Find where the given text appears and provide that cell's center as [x, y] coordinate. 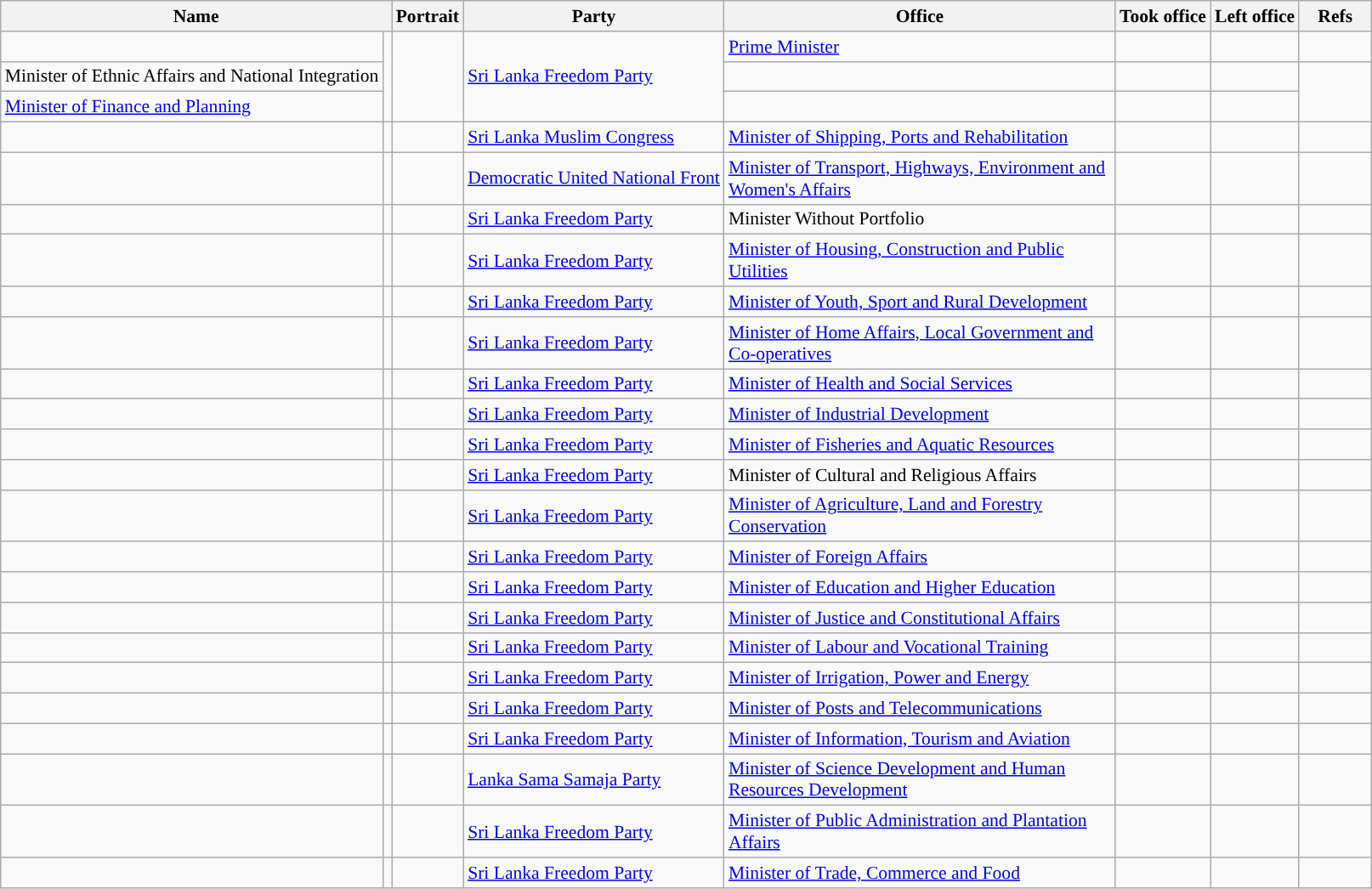
Minister of Cultural and Religious Affairs [920, 475]
Minister of Public Administration and Plantation Affairs [920, 831]
Minister Without Portfolio [920, 219]
Left office [1255, 16]
Minister of Posts and Telecommunications [920, 709]
Minister of Science Development and Human Resources Development [920, 780]
Took office [1163, 16]
Minister of Housing, Construction and Public Utilities [920, 260]
Democratic United National Front [593, 178]
Minister of Foreign Affairs [920, 558]
Minister of Information, Tourism and Aviation [920, 739]
Minister of Industrial Development [920, 415]
Minister of Youth, Sport and Rural Development [920, 302]
Minister of Shipping, Ports and Rehabilitation [920, 138]
Minister of Home Affairs, Local Government and Co-operatives [920, 343]
Minister of Trade, Commerce and Food [920, 873]
Minister of Fisheries and Aquatic Resources [920, 444]
Prime Minister [920, 47]
Minister of Health and Social Services [920, 384]
Refs [1335, 16]
Minister of Justice and Constitutional Affairs [920, 618]
Minister of Education and Higher Education [920, 587]
Sri Lanka Muslim Congress [593, 138]
Name [196, 16]
Party [593, 16]
Minister of Labour and Vocational Training [920, 648]
Portrait [428, 16]
Minister of Agriculture, Land and Forestry Conservation [920, 515]
Minister of Irrigation, Power and Energy [920, 678]
Minister of Ethnic Affairs and National Integration [192, 76]
Lanka Sama Samaja Party [593, 780]
Minister of Transport, Highways, Environment and Women's Affairs [920, 178]
Minister of Finance and Planning [192, 107]
Office [920, 16]
